Extract the [x, y] coordinate from the center of the cell holding the provided text.  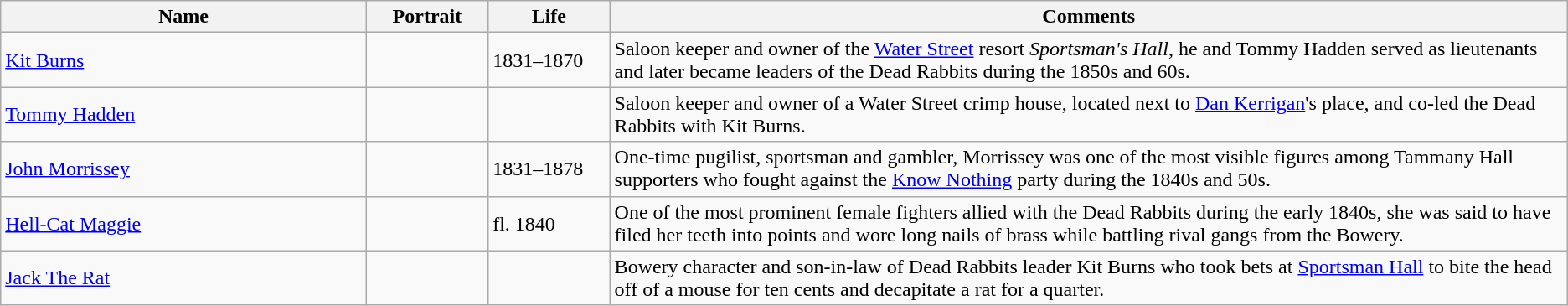
Name [183, 17]
John Morrissey [183, 169]
Kit Burns [183, 60]
fl. 1840 [549, 223]
1831–1870 [549, 60]
Jack The Rat [183, 278]
Saloon keeper and owner of a Water Street crimp house, located next to Dan Kerrigan's place, and co-led the Dead Rabbits with Kit Burns. [1089, 114]
Comments [1089, 17]
1831–1878 [549, 169]
Tommy Hadden [183, 114]
Hell-Cat Maggie [183, 223]
Life [549, 17]
Portrait [427, 17]
